Determine the [X, Y] coordinate at the center of the cell enclosing the given text.  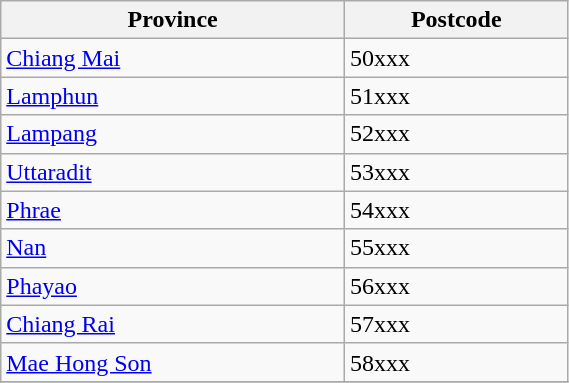
Chiang Rai [173, 324]
Phrae [173, 210]
57xxx [456, 324]
54xxx [456, 210]
Chiang Mai [173, 58]
Postcode [456, 20]
Lampang [173, 134]
51xxx [456, 96]
Province [173, 20]
Phayao [173, 286]
Uttaradit [173, 172]
52xxx [456, 134]
Nan [173, 248]
53xxx [456, 172]
55xxx [456, 248]
56xxx [456, 286]
58xxx [456, 362]
50xxx [456, 58]
Lamphun [173, 96]
Mae Hong Son [173, 362]
